For the text-containing cell, return its midpoint in [x, y] coordinate format. 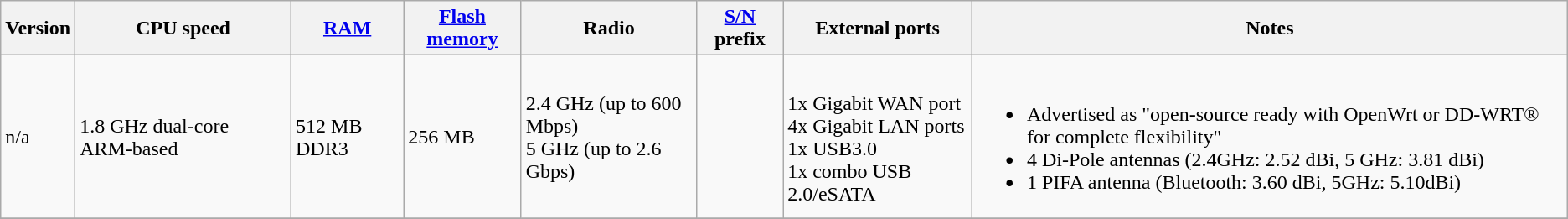
External ports [878, 29]
Version [39, 29]
512 MB DDR3 [348, 137]
RAM [348, 29]
2.4 GHz (up to 600 Mbps)5 GHz (up to 2.6 Gbps) [609, 137]
CPU speed [183, 29]
1x Gigabit WAN port 4x Gigabit LAN ports 1x USB3.0 1x combo USB 2.0/eSATA [878, 137]
n/a [39, 137]
Flash memory [462, 29]
256 MB [462, 137]
S/N prefix [740, 29]
Notes [1270, 29]
Radio [609, 29]
1.8 GHz dual‑core ARM‑based [183, 137]
